Search for the cell housing the specified text and yield its [x, y] center coordinate. 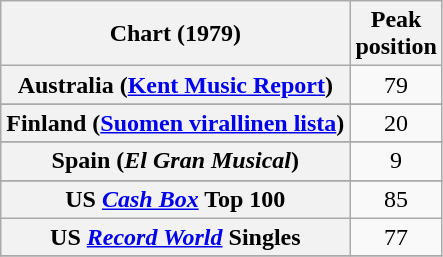
Chart (1979) [176, 34]
79 [396, 85]
Finland (Suomen virallinen lista) [176, 123]
Spain (El Gran Musical) [176, 161]
20 [396, 123]
85 [396, 199]
77 [396, 237]
9 [396, 161]
US Cash Box Top 100 [176, 199]
Peakposition [396, 34]
Australia (Kent Music Report) [176, 85]
US Record World Singles [176, 237]
